Output the (X, Y) coordinate of the center of the cell containing the given text.  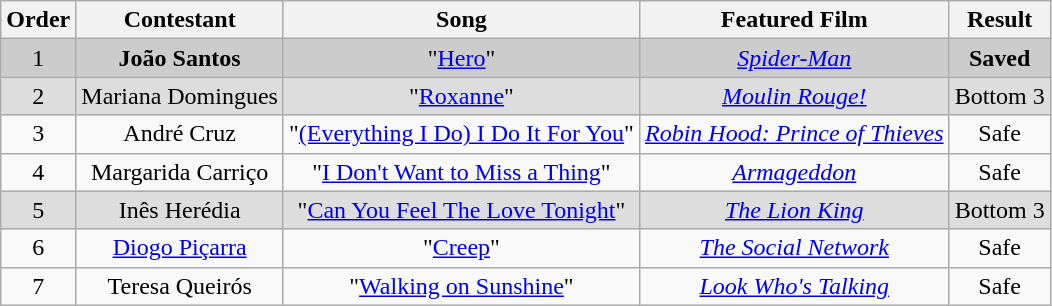
"(Everything I Do) I Do It For You" (461, 134)
Contestant (180, 20)
Spider-Man (794, 58)
André Cruz (180, 134)
Teresa Queirós (180, 286)
Inês Herédia (180, 210)
2 (38, 96)
"Roxanne" (461, 96)
Robin Hood: Prince of Thieves (794, 134)
The Lion King (794, 210)
Moulin Rouge! (794, 96)
"Hero" (461, 58)
"Creep" (461, 248)
6 (38, 248)
Armageddon (794, 172)
7 (38, 286)
Song (461, 20)
Mariana Domingues (180, 96)
Saved (1000, 58)
"I Don't Want to Miss a Thing" (461, 172)
3 (38, 134)
1 (38, 58)
Result (1000, 20)
João Santos (180, 58)
"Can You Feel The Love Tonight" (461, 210)
Diogo Piçarra (180, 248)
The Social Network (794, 248)
Order (38, 20)
Look Who's Talking (794, 286)
4 (38, 172)
Margarida Carriço (180, 172)
"Walking on Sunshine" (461, 286)
5 (38, 210)
Featured Film (794, 20)
